Detect which cell encompasses the target text, then output its [X, Y] center coordinate. 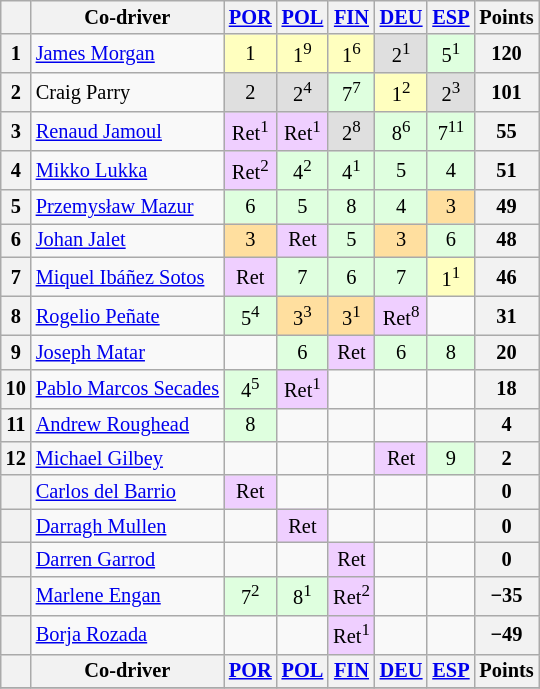
20 [506, 352]
Johan Jalet [128, 240]
Michael Gilbey [128, 458]
72 [250, 596]
24 [303, 92]
Miquel Ibáñez Sotos [128, 276]
James Morgan [128, 54]
45 [250, 388]
101 [506, 92]
19 [303, 54]
41 [351, 170]
120 [506, 54]
711 [450, 132]
−49 [506, 634]
Rogelio Peñate [128, 316]
Craig Parry [128, 92]
86 [402, 132]
Darragh Mullen [128, 526]
Mikko Lukka [128, 170]
55 [506, 132]
42 [303, 170]
Andrew Roughead [128, 425]
48 [506, 240]
10 [16, 388]
16 [351, 54]
Przemysław Mazur [128, 207]
77 [351, 92]
49 [506, 207]
Ret8 [402, 316]
Borja Rozada [128, 634]
Marlene Engan [128, 596]
81 [303, 596]
Darren Garrod [128, 559]
−35 [506, 596]
46 [506, 276]
54 [250, 316]
23 [450, 92]
Renaud Jamoul [128, 132]
Pablo Marcos Secades [128, 388]
28 [351, 132]
21 [402, 54]
33 [303, 316]
18 [506, 388]
Joseph Matar [128, 352]
Carlos del Barrio [128, 492]
